Return the [X, Y] coordinate for the center point of the cell that contains the specified text.  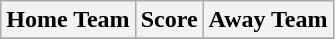
Away Team [268, 20]
Score [169, 20]
Home Team [68, 20]
